Return (x, y) of the center of cell containing provided text 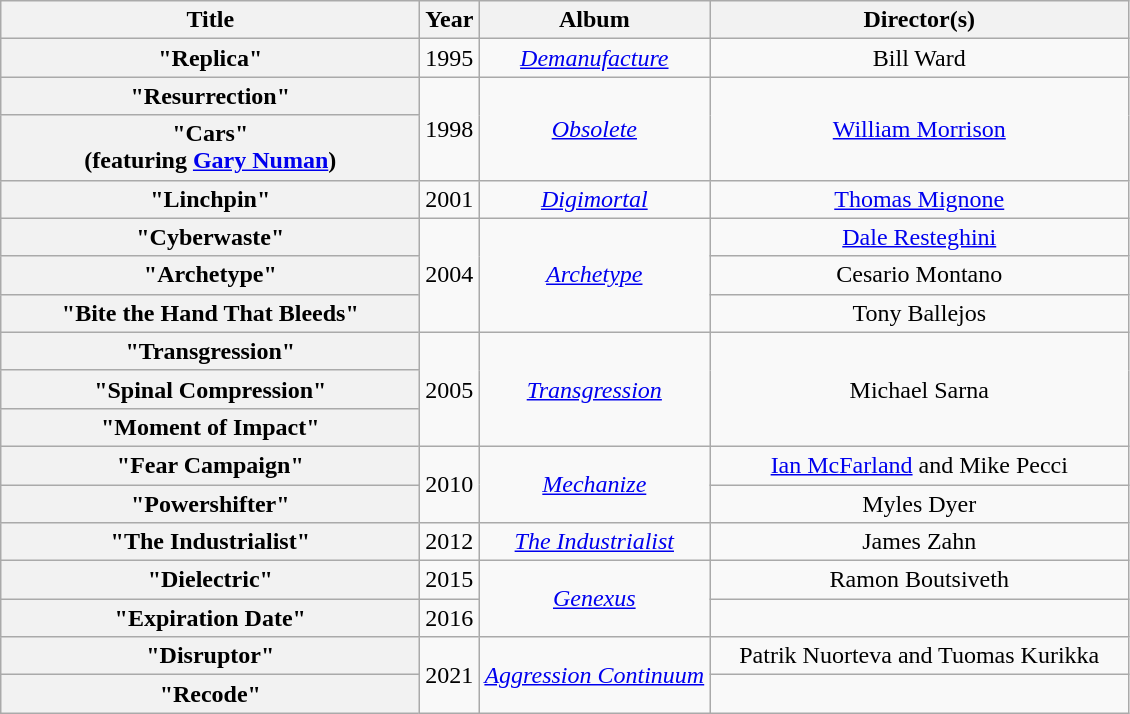
Michael Sarna (920, 389)
Genexus (594, 599)
Ramon Boutsiveth (920, 580)
Archetype (594, 275)
"Linchpin" (210, 199)
Year (450, 20)
"Replica" (210, 58)
"Transgression" (210, 351)
Mechanize (594, 484)
"Cyberwaste" (210, 237)
2021 (450, 675)
"Dielectric" (210, 580)
2004 (450, 275)
Demanufacture (594, 58)
2015 (450, 580)
Obsolete (594, 128)
"Cars"(featuring Gary Numan) (210, 148)
1995 (450, 58)
2010 (450, 484)
"Powershifter" (210, 503)
Ian McFarland and Mike Pecci (920, 465)
Digimortal (594, 199)
2005 (450, 389)
Cesario Montano (920, 275)
Transgression (594, 389)
"Spinal Compression" (210, 389)
Tony Ballejos (920, 313)
2016 (450, 618)
"Recode" (210, 694)
James Zahn (920, 542)
Bill Ward (920, 58)
"Fear Campaign" (210, 465)
2001 (450, 199)
"Moment of Impact" (210, 427)
"The Industrialist" (210, 542)
Dale Resteghini (920, 237)
2012 (450, 542)
"Resurrection" (210, 96)
1998 (450, 128)
Patrik Nuorteva and Tuomas Kurikka (920, 656)
"Expiration Date" (210, 618)
Album (594, 20)
"Disruptor" (210, 656)
The Industrialist (594, 542)
"Archetype" (210, 275)
Aggression Continuum (594, 675)
William Morrison (920, 128)
Myles Dyer (920, 503)
Director(s) (920, 20)
Title (210, 20)
"Bite the Hand That Bleeds" (210, 313)
Thomas Mignone (920, 199)
